Identify which cell holds the provided text, then report its (x, y) central coordinate. 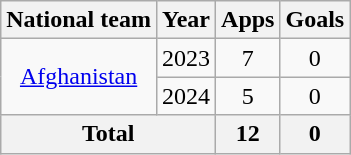
2024 (186, 96)
Apps (248, 20)
5 (248, 96)
7 (248, 58)
2023 (186, 58)
Goals (315, 20)
12 (248, 134)
National team (79, 20)
Total (108, 134)
Afghanistan (79, 77)
Year (186, 20)
